For the text-containing cell, return its midpoint in [x, y] coordinate format. 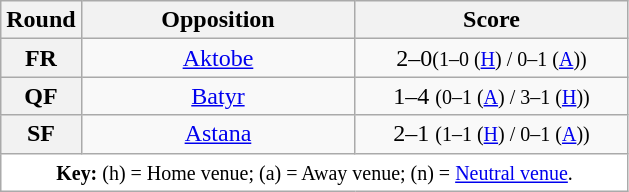
Round [41, 20]
2–1 (1–1 (H) / 0–1 (A)) [492, 134]
Opposition [218, 20]
1–4 (0–1 (A) / 3–1 (H)) [492, 96]
FR [41, 58]
2–0(1–0 (H) / 0–1 (A)) [492, 58]
QF [41, 96]
Batyr [218, 96]
SF [41, 134]
Key: (h) = Home venue; (a) = Away venue; (n) = Neutral venue. [315, 172]
Score [492, 20]
Astana [218, 134]
Aktobe [218, 58]
